Output the [X, Y] coordinate of the center of the cell containing the given text.  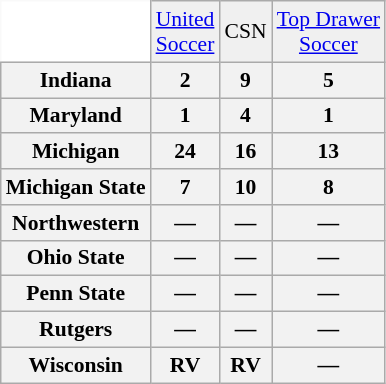
Top DrawerSoccer [329, 32]
Northwestern [76, 223]
Penn State [76, 294]
9 [245, 80]
Ohio State [76, 258]
Wisconsin [76, 365]
10 [245, 187]
13 [329, 152]
Michigan [76, 152]
UnitedSoccer [186, 32]
24 [186, 152]
2 [186, 80]
8 [329, 187]
Maryland [76, 116]
5 [329, 80]
Indiana [76, 80]
4 [245, 116]
CSN [245, 32]
Rutgers [76, 330]
Michigan State [76, 187]
7 [186, 187]
16 [245, 152]
